Scan for the cell matching the given text and deliver its [X, Y] coordinate at center. 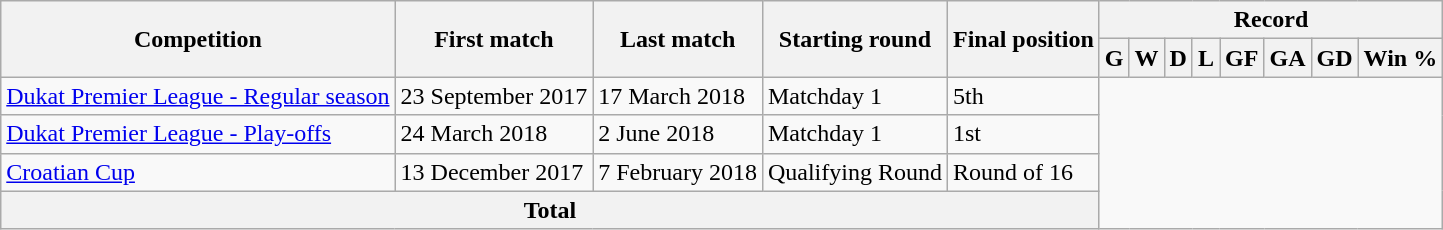
G [1114, 58]
Win % [1400, 58]
7 February 2018 [678, 172]
2 June 2018 [678, 134]
Round of 16 [1023, 172]
GF [1242, 58]
GA [1288, 58]
Total [550, 210]
Dukat Premier League - Play-offs [198, 134]
Final position [1023, 39]
D [1178, 58]
23 September 2017 [494, 96]
13 December 2017 [494, 172]
Qualifying Round [854, 172]
1st [1023, 134]
17 March 2018 [678, 96]
24 March 2018 [494, 134]
First match [494, 39]
GD [1334, 58]
Croatian Cup [198, 172]
Dukat Premier League - Regular season [198, 96]
W [1146, 58]
Last match [678, 39]
Starting round [854, 39]
Record [1270, 20]
5th [1023, 96]
L [1206, 58]
Competition [198, 39]
